Extract the (X, Y) coordinate from the center of the cell holding the provided text.  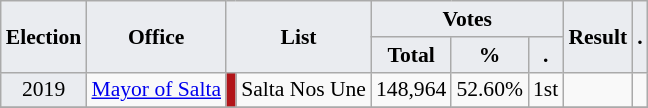
Office (156, 36)
Election (44, 36)
148,964 (411, 90)
52.60% (490, 90)
Votes (467, 19)
Result (598, 36)
2019 (44, 90)
% (490, 55)
Mayor of Salta (156, 90)
Salta Nos Une (304, 90)
List (298, 36)
1st (546, 90)
Total (411, 55)
